Pinpoint the cell where the given text exists, returning its [x, y] midpoint coordinate. 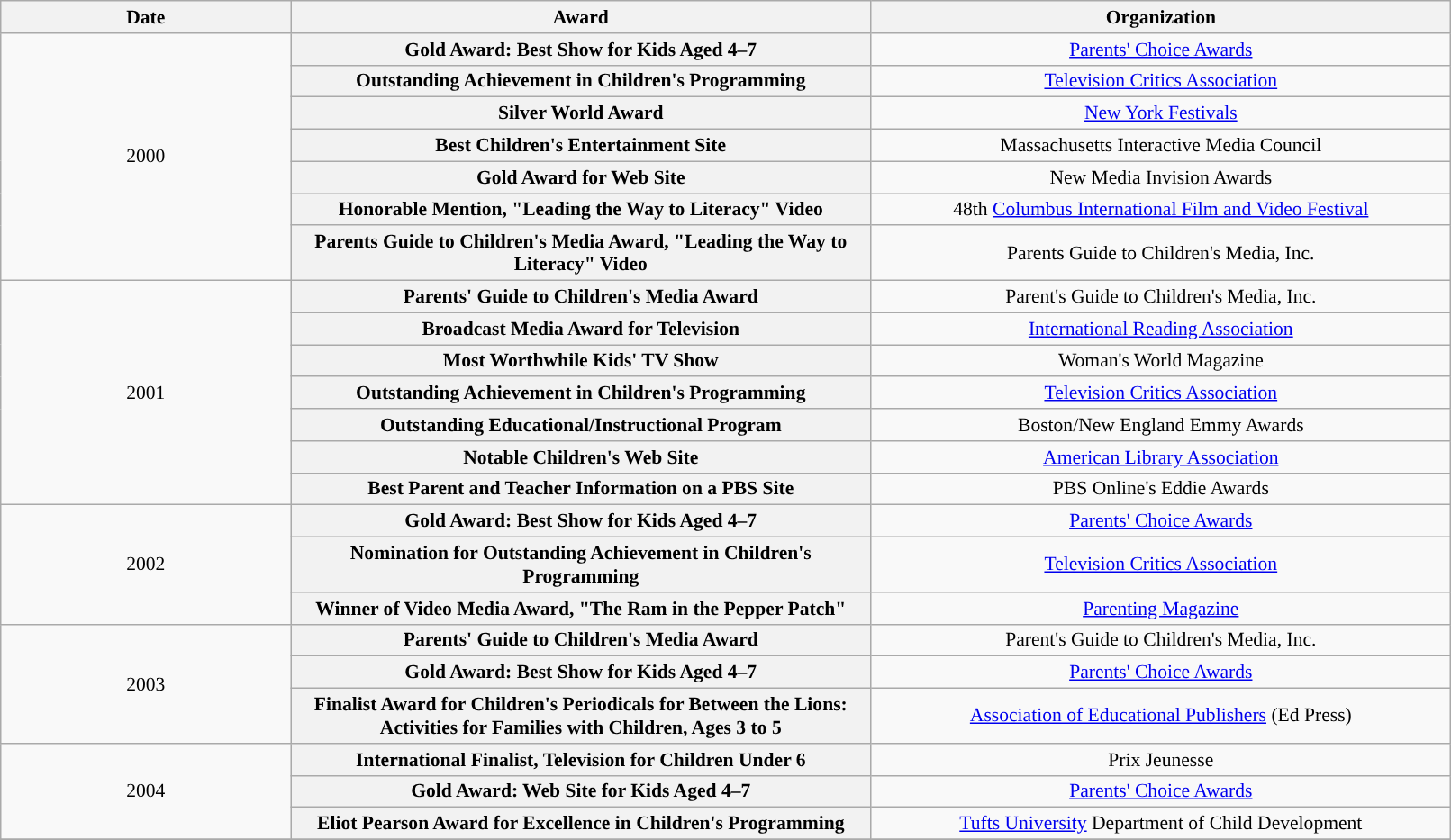
2004 [146, 792]
Best Parent and Teacher Information on a PBS Site [581, 489]
Association of Educational Publishers (Ed Press) [1161, 717]
Tufts University Department of Child Development [1161, 824]
PBS Online's Eddie Awards [1161, 489]
International Finalist, Television for Children Under 6 [581, 760]
Silver World Award [581, 113]
2003 [146, 683]
New Media Invision Awards [1161, 177]
International Reading Association [1161, 329]
48th Columbus International Film and Video Festival [1161, 210]
Massachusetts Interactive Media Council [1161, 146]
Eliot Pearson Award for Excellence in Children's Programming [581, 824]
Honorable Mention, "Leading the Way to Literacy" Video [581, 210]
Winner of Video Media Award, "The Ram in the Pepper Patch" [581, 609]
Award [581, 17]
New York Festivals [1161, 113]
Best Children's Entertainment Site [581, 146]
2000 [146, 157]
Gold Award for Web Site [581, 177]
Nomination for Outstanding Achievement in Children's Programming [581, 565]
Broadcast Media Award for Television [581, 329]
American Library Association [1161, 457]
2002 [146, 565]
2001 [146, 393]
Parents Guide to Children's Media Award, "Leading the Way to Literacy" Video [581, 254]
Notable Children's Web Site [581, 457]
Parenting Magazine [1161, 609]
Gold Award: Web Site for Kids Aged 4–7 [581, 791]
Parents Guide to Children's Media, Inc. [1161, 254]
Finalist Award for Children's Periodicals for Between the Lions: Activities for Families with Children, Ages 3 to 5 [581, 717]
Boston/New England Emmy Awards [1161, 425]
Outstanding Educational/Instructional Program [581, 425]
Date [146, 17]
Most Worthwhile Kids' TV Show [581, 361]
Woman's World Magazine [1161, 361]
Prix Jeunesse [1161, 760]
Organization [1161, 17]
